Find where the given text appears and provide that cell's center as (x, y) coordinate. 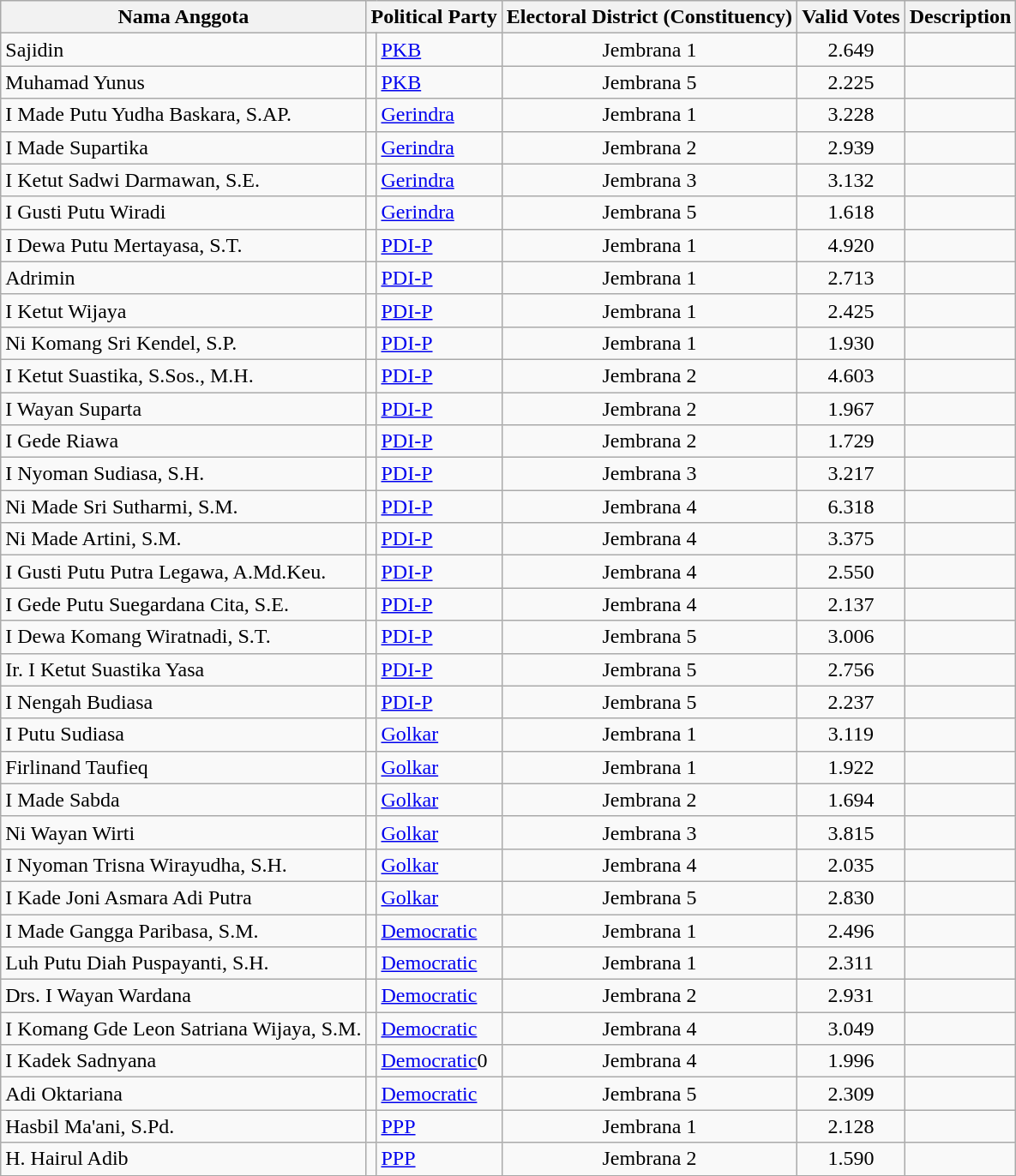
Ni Komang Sri Kendel, S.P. (183, 343)
2.756 (851, 669)
I Wayan Suparta (183, 409)
2.035 (851, 865)
6.318 (851, 507)
2.713 (851, 278)
I Ketut Wijaya (183, 310)
I Made Sabda (183, 800)
2.830 (851, 897)
Ir. I Ketut Suastika Yasa (183, 669)
I Dewa Putu Mertayasa, S.T. (183, 245)
I Gede Riawa (183, 441)
I Nyoman Sudiasa, S.H. (183, 474)
I Made Gangga Paribasa, S.M. (183, 930)
1.694 (851, 800)
3.217 (851, 474)
I Putu Sudiasa (183, 735)
1.618 (851, 213)
I Gede Putu Suegardana Cita, S.E. (183, 604)
Hasbil Ma'ani, S.Pd. (183, 1126)
3.132 (851, 180)
Democratic0 (439, 1061)
3.119 (851, 735)
2.649 (851, 50)
2.939 (851, 147)
3.006 (851, 637)
I Kade Joni Asmara Adi Putra (183, 897)
Adi Oktariana (183, 1094)
Electoral District (Constituency) (649, 17)
I Kadek Sadnyana (183, 1061)
Sajidin (183, 50)
2.309 (851, 1094)
I Nengah Budiasa (183, 702)
Nama Anggota (183, 17)
I Gusti Putu Wiradi (183, 213)
Ni Wayan Wirti (183, 832)
Valid Votes (851, 17)
Ni Made Sri Sutharmi, S.M. (183, 507)
2.311 (851, 963)
2.137 (851, 604)
H. Hairul Adib (183, 1159)
1.996 (851, 1061)
4.603 (851, 375)
Political Party (434, 17)
2.425 (851, 310)
2.550 (851, 572)
Ni Made Artini, S.M. (183, 539)
3.228 (851, 115)
2.225 (851, 82)
1.922 (851, 767)
Description (960, 17)
3.049 (851, 1029)
1.930 (851, 343)
I Ketut Sadwi Darmawan, S.E. (183, 180)
2.931 (851, 996)
2.237 (851, 702)
I Ketut Suastika, S.Sos., M.H. (183, 375)
2.496 (851, 930)
I Gusti Putu Putra Legawa, A.Md.Keu. (183, 572)
I Komang Gde Leon Satriana Wijaya, S.M. (183, 1029)
3.375 (851, 539)
1.967 (851, 409)
Luh Putu Diah Puspayanti, S.H. (183, 963)
I Made Supartika (183, 147)
Firlinand Taufieq (183, 767)
I Nyoman Trisna Wirayudha, S.H. (183, 865)
4.920 (851, 245)
I Made Putu Yudha Baskara, S.AP. (183, 115)
Drs. I Wayan Wardana (183, 996)
1.590 (851, 1159)
1.729 (851, 441)
3.815 (851, 832)
Muhamad Yunus (183, 82)
2.128 (851, 1126)
I Dewa Komang Wiratnadi, S.T. (183, 637)
Adrimin (183, 278)
